Detect which cell encompasses the target text, then output its (X, Y) center coordinate. 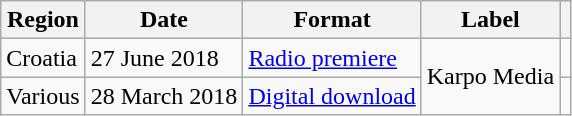
Croatia (43, 58)
Radio premiere (332, 58)
28 March 2018 (164, 96)
Digital download (332, 96)
Date (164, 20)
Region (43, 20)
Format (332, 20)
Karpo Media (490, 77)
27 June 2018 (164, 58)
Various (43, 96)
Label (490, 20)
